Provide the (x, y) coordinate of the cell's center where the given text is located.  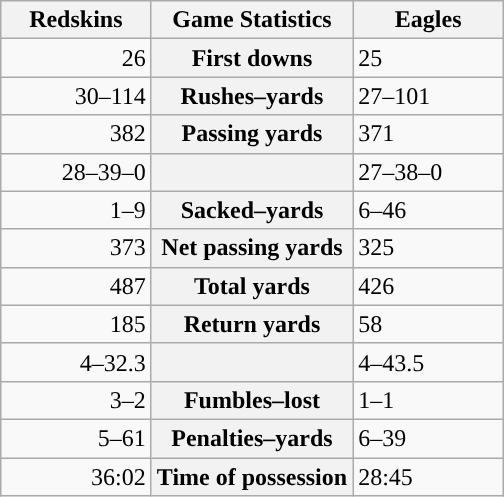
58 (428, 324)
Passing yards (252, 134)
28–39–0 (76, 172)
5–61 (76, 438)
3–2 (76, 400)
382 (76, 134)
First downs (252, 58)
30–114 (76, 96)
4–43.5 (428, 362)
26 (76, 58)
27–38–0 (428, 172)
426 (428, 286)
4–32.3 (76, 362)
373 (76, 248)
27–101 (428, 96)
6–39 (428, 438)
28:45 (428, 477)
Fumbles–lost (252, 400)
Time of possession (252, 477)
487 (76, 286)
Net passing yards (252, 248)
185 (76, 324)
Rushes–yards (252, 96)
Eagles (428, 20)
1–1 (428, 400)
Redskins (76, 20)
6–46 (428, 210)
1–9 (76, 210)
Return yards (252, 324)
Total yards (252, 286)
Sacked–yards (252, 210)
Penalties–yards (252, 438)
371 (428, 134)
Game Statistics (252, 20)
36:02 (76, 477)
325 (428, 248)
25 (428, 58)
